Pinpoint the cell where the given text exists, returning its (x, y) midpoint coordinate. 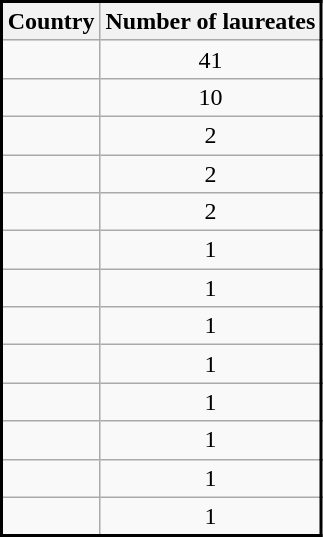
Country (51, 22)
Number of laureates (211, 22)
10 (211, 97)
41 (211, 59)
